Detect which cell encompasses the target text, then output its [x, y] center coordinate. 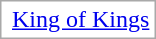
King of Kings [80, 19]
